Return [x, y] of the center of cell containing provided text 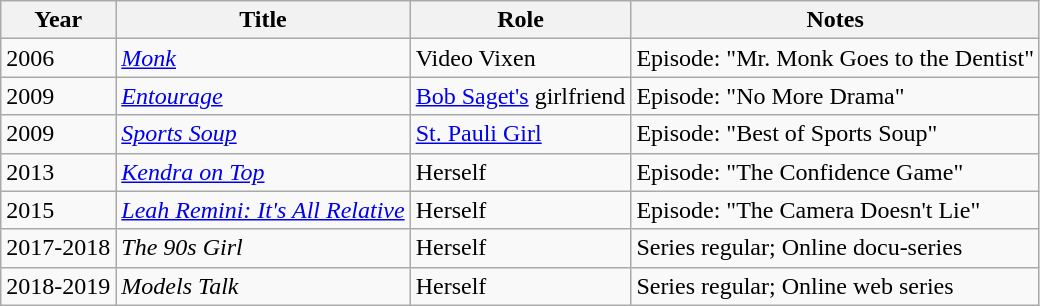
2006 [58, 58]
2015 [58, 210]
Title [263, 20]
Notes [836, 20]
2018-2019 [58, 286]
The 90s Girl [263, 248]
Leah Remini: It's All Relative [263, 210]
Episode: "Mr. Monk Goes to the Dentist" [836, 58]
2013 [58, 172]
Series regular; Online web series [836, 286]
Bob Saget's girlfriend [520, 96]
Kendra on Top [263, 172]
Models Talk [263, 286]
Monk [263, 58]
Video Vixen [520, 58]
Episode: "Best of Sports Soup" [836, 134]
Entourage [263, 96]
Sports Soup [263, 134]
Episode: "No More Drama" [836, 96]
Series regular; Online docu-series [836, 248]
St. Pauli Girl [520, 134]
Episode: "The Camera Doesn't Lie" [836, 210]
Episode: "The Confidence Game" [836, 172]
Role [520, 20]
2017-2018 [58, 248]
Year [58, 20]
